Provide the [x, y] coordinate of the cell's center where the given text is located.  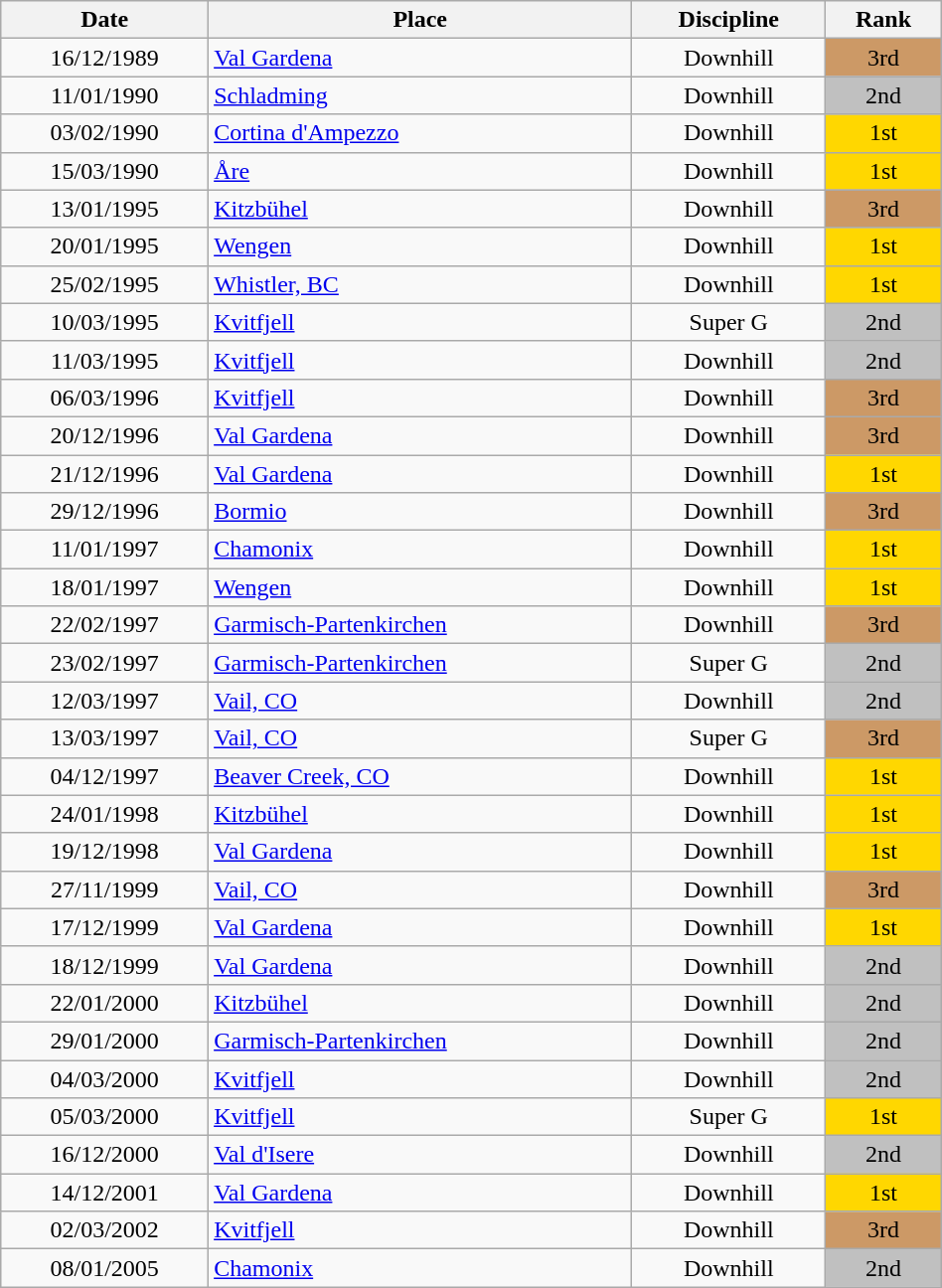
29/01/2000 [105, 1041]
Åre [420, 171]
11/03/1995 [105, 360]
29/12/1996 [105, 512]
16/12/2000 [105, 1155]
08/01/2005 [105, 1268]
19/12/1998 [105, 852]
20/12/1996 [105, 435]
13/03/1997 [105, 738]
Val d'Isere [420, 1155]
Schladming [420, 95]
02/03/2002 [105, 1230]
12/03/1997 [105, 701]
13/01/1995 [105, 209]
25/02/1995 [105, 284]
14/12/2001 [105, 1193]
03/02/1990 [105, 133]
Bormio [420, 512]
Place [420, 20]
18/12/1999 [105, 965]
04/12/1997 [105, 776]
27/11/1999 [105, 889]
23/02/1997 [105, 663]
Rank [883, 20]
Cortina d'Ampezzo [420, 133]
22/01/2000 [105, 1003]
24/01/1998 [105, 814]
Whistler, BC [420, 284]
04/03/2000 [105, 1078]
11/01/1990 [105, 95]
21/12/1996 [105, 474]
11/01/1997 [105, 550]
Date [105, 20]
05/03/2000 [105, 1117]
06/03/1996 [105, 398]
16/12/1989 [105, 58]
Beaver Creek, CO [420, 776]
15/03/1990 [105, 171]
17/12/1999 [105, 927]
10/03/1995 [105, 322]
22/02/1997 [105, 625]
18/01/1997 [105, 587]
Discipline [729, 20]
20/01/1995 [105, 246]
